Return [X, Y] of the center of cell containing provided text 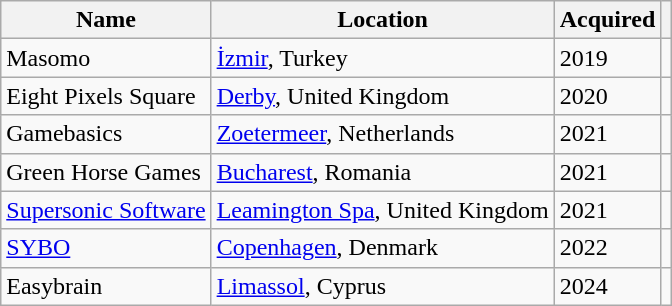
Bucharest, Romania [382, 172]
Derby, United Kingdom [382, 96]
Copenhagen, Denmark [382, 248]
Supersonic Software [106, 210]
2019 [608, 58]
Zoetermeer, Netherlands [382, 134]
Leamington Spa, United Kingdom [382, 210]
Green Horse Games [106, 172]
Masomo [106, 58]
İzmir, Turkey [382, 58]
Gamebasics [106, 134]
Eight Pixels Square [106, 96]
2020 [608, 96]
Name [106, 20]
2024 [608, 286]
2022 [608, 248]
Limassol, Cyprus [382, 286]
SYBO [106, 248]
Location [382, 20]
Easybrain [106, 286]
Acquired [608, 20]
